From the cell containing the given text, extract its center point as (X, Y) coordinate. 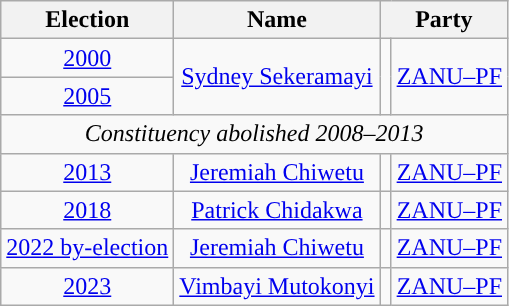
Patrick Chidakwa (277, 210)
Name (277, 20)
2005 (88, 96)
Party (444, 20)
Sydney Sekeramayi (277, 77)
2022 by-election (88, 248)
Election (88, 20)
Constituency abolished 2008–2013 (254, 134)
Vimbayi Mutokonyi (277, 286)
2023 (88, 286)
2000 (88, 58)
2018 (88, 210)
2013 (88, 172)
